Return the [X, Y] coordinate for the center point of the cell that contains the specified text.  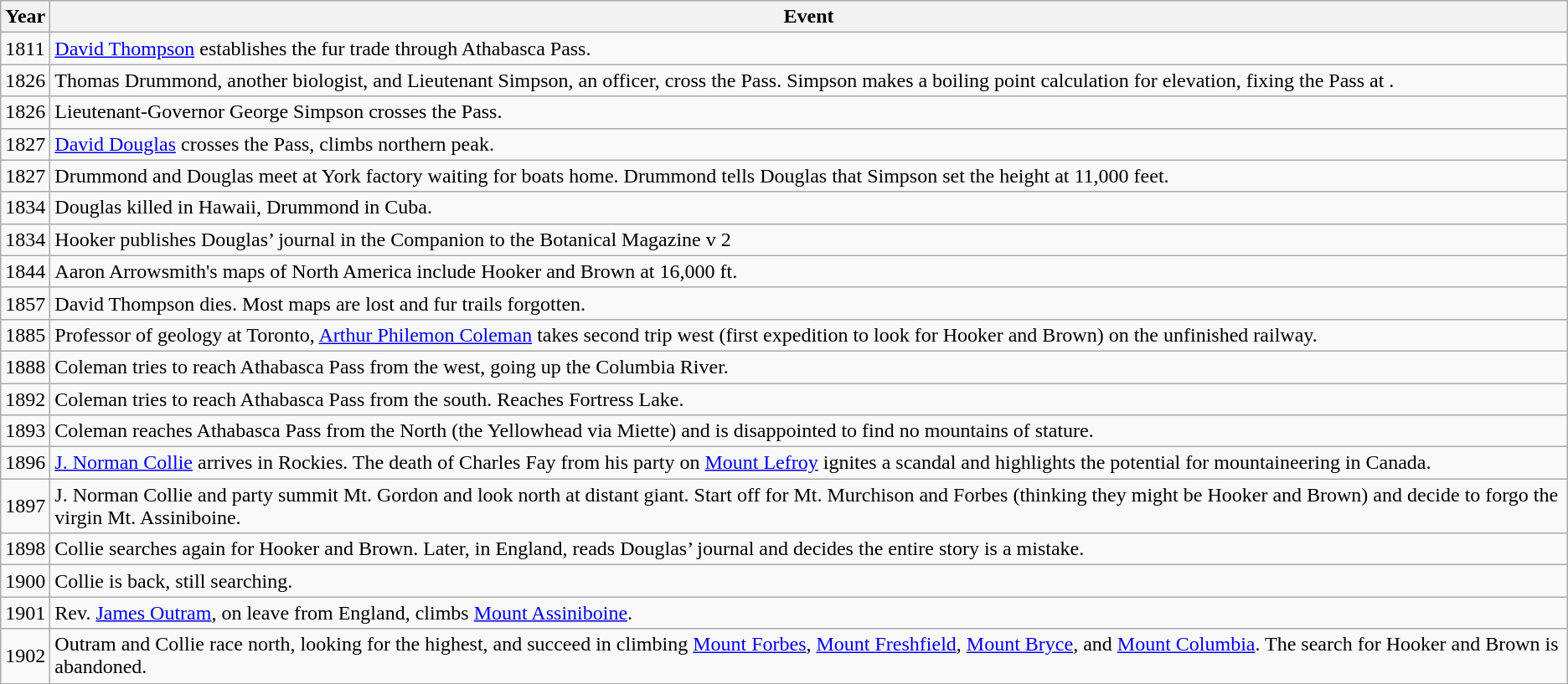
1892 [25, 399]
Douglas killed in Hawaii, Drummond in Cuba. [809, 208]
Event [809, 17]
1857 [25, 303]
1893 [25, 431]
Lieutenant-Governor George Simpson crosses the Pass. [809, 112]
Collie searches again for Hooker and Brown. Later, in England, reads Douglas’ journal and decides the entire story is a mistake. [809, 549]
1811 [25, 49]
1902 [25, 656]
David Thompson dies. Most maps are lost and fur trails forgotten. [809, 303]
1901 [25, 613]
Year [25, 17]
Coleman tries to reach Athabasca Pass from the west, going up the Columbia River. [809, 367]
Collie is back, still searching. [809, 581]
1896 [25, 463]
1900 [25, 581]
Coleman reaches Athabasca Pass from the North (the Yellowhead via Miette) and is disappointed to find no mountains of stature. [809, 431]
David Douglas crosses the Pass, climbs northern peak. [809, 144]
1898 [25, 549]
Drummond and Douglas meet at York factory waiting for boats home. Drummond tells Douglas that Simpson set the height at 11,000 feet. [809, 176]
Aaron Arrowsmith's maps of North America include Hooker and Brown at 16,000 ft. [809, 271]
Hooker publishes Douglas’ journal in the Companion to the Botanical Magazine v 2 [809, 239]
1888 [25, 367]
1897 [25, 506]
Rev. James Outram, on leave from England, climbs Mount Assiniboine. [809, 613]
1885 [25, 335]
Coleman tries to reach Athabasca Pass from the south. Reaches Fortress Lake. [809, 399]
1844 [25, 271]
David Thompson establishes the fur trade through Athabasca Pass. [809, 49]
